Find where the given text appears and provide that cell's center as (x, y) coordinate. 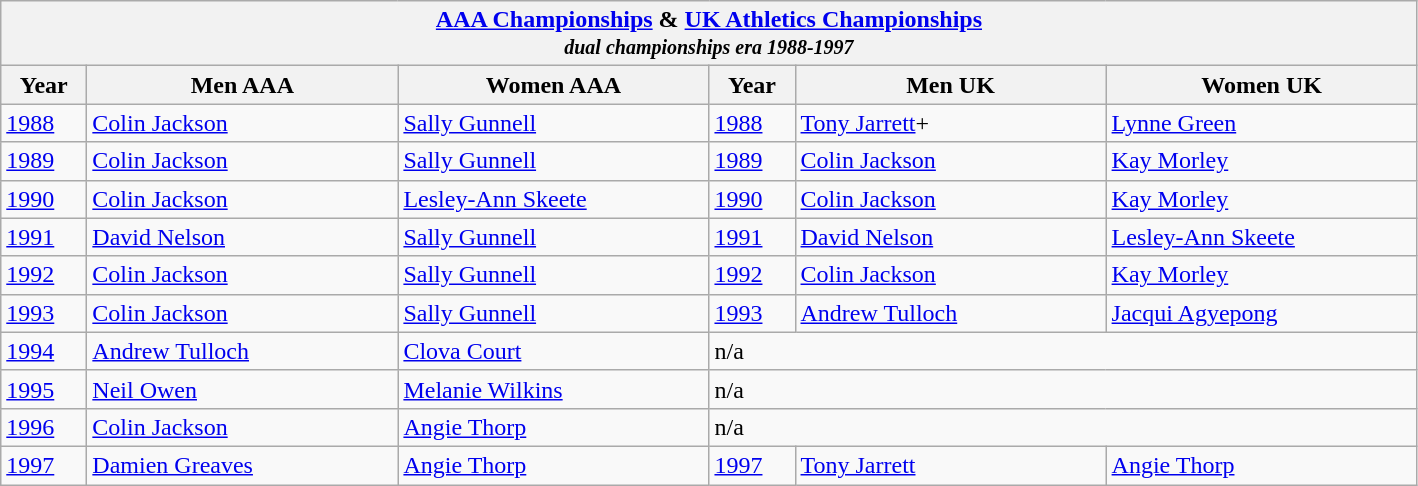
Tony Jarrett+ (950, 123)
AAA Championships & UK Athletics Championshipsdual championships era 1988-1997 (709, 34)
1996 (44, 427)
Men UK (950, 85)
1995 (44, 389)
Women UK (1262, 85)
Men AAA (242, 85)
Melanie Wilkins (554, 389)
Damien Greaves (242, 465)
Clova Court (554, 351)
Jacqui Agyepong (1262, 313)
Lynne Green (1262, 123)
1994 (44, 351)
Women AAA (554, 85)
Neil Owen (242, 389)
Tony Jarrett (950, 465)
